Return the [X, Y] coordinate for the center point of the cell that contains the specified text.  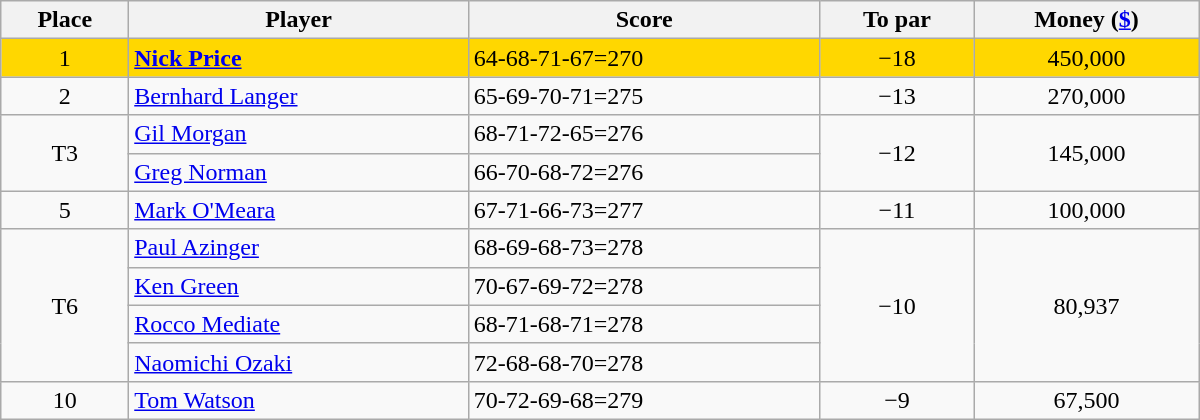
1 [65, 58]
−11 [897, 210]
70-72-69-68=279 [644, 400]
68-69-68-73=278 [644, 248]
Gil Morgan [299, 134]
−12 [897, 153]
70-67-69-72=278 [644, 286]
64-68-71-67=270 [644, 58]
270,000 [1086, 96]
80,937 [1086, 305]
Paul Azinger [299, 248]
T6 [65, 305]
68-71-72-65=276 [644, 134]
Ken Green [299, 286]
−9 [897, 400]
Score [644, 20]
Greg Norman [299, 172]
Tom Watson [299, 400]
Money ($) [1086, 20]
−13 [897, 96]
68-71-68-71=278 [644, 324]
66-70-68-72=276 [644, 172]
Rocco Mediate [299, 324]
5 [65, 210]
2 [65, 96]
450,000 [1086, 58]
−10 [897, 305]
72-68-68-70=278 [644, 362]
100,000 [1086, 210]
145,000 [1086, 153]
Bernhard Langer [299, 96]
Naomichi Ozaki [299, 362]
10 [65, 400]
Player [299, 20]
Place [65, 20]
−18 [897, 58]
To par [897, 20]
Mark O'Meara [299, 210]
T3 [65, 153]
67,500 [1086, 400]
65-69-70-71=275 [644, 96]
67-71-66-73=277 [644, 210]
Nick Price [299, 58]
